Return (x, y) of the center of cell containing provided text 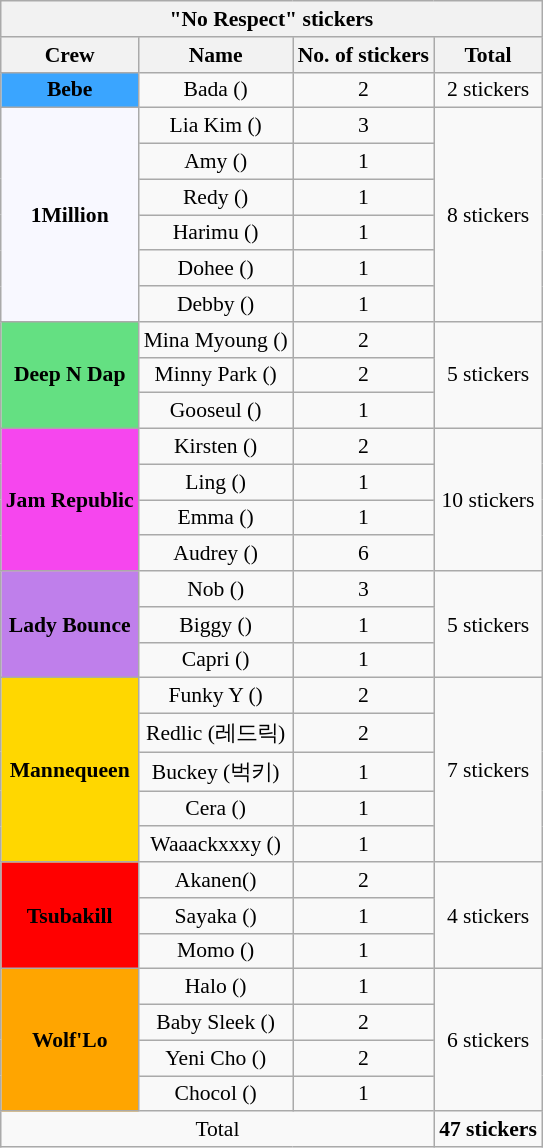
Bebe (70, 90)
Debby () (216, 304)
Cera () (216, 809)
Lia Kim () (216, 126)
2 stickers (488, 90)
Lady Bounce (70, 624)
Crew (70, 55)
Dohee () (216, 269)
Mannequeen (70, 770)
Kirsten () (216, 447)
Emma () (216, 518)
Ling () (216, 482)
10 stickers (488, 500)
Baby Sleek () (216, 1023)
Deep N Dap (70, 376)
4 stickers (488, 916)
6 (364, 554)
Sayaka () (216, 916)
Nob () (216, 589)
Name (216, 55)
Yeni Cho () (216, 1058)
Minny Park () (216, 375)
Momo () (216, 951)
Funky Y () (216, 696)
Gooseul () (216, 411)
Buckey (벅키) (216, 772)
Capri () (216, 660)
Waaackxxxy () (216, 845)
"No Respect" stickers (272, 19)
7 stickers (488, 770)
Jam Republic (70, 500)
Harimu () (216, 233)
Tsubakill (70, 916)
1Million (70, 215)
Halo () (216, 987)
47 stickers (488, 1130)
Redlic (레드릭) (216, 734)
8 stickers (488, 215)
Bada () (216, 90)
Amy () (216, 162)
Redy () (216, 197)
Mina Myoung () (216, 340)
Chocol () (216, 1094)
Akanen() (216, 880)
6 stickers (488, 1040)
Wolf'Lo (70, 1040)
Audrey () (216, 554)
No. of stickers (364, 55)
Biggy () (216, 625)
